Search for the cell housing the specified text and yield its (X, Y) center coordinate. 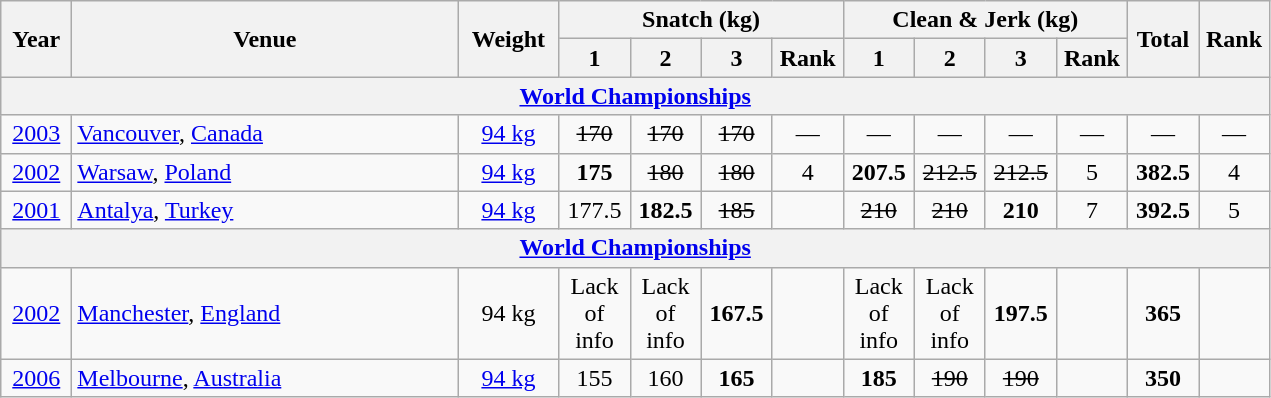
Manchester, England (265, 313)
Year (36, 39)
Clean & Jerk (kg) (985, 20)
207.5 (878, 172)
392.5 (1162, 210)
382.5 (1162, 172)
2006 (36, 378)
350 (1162, 378)
175 (594, 172)
2003 (36, 134)
2001 (36, 210)
Weight (508, 39)
Venue (265, 39)
Vancouver, Canada (265, 134)
182.5 (666, 210)
155 (594, 378)
160 (666, 378)
Melbourne, Australia (265, 378)
Snatch (kg) (701, 20)
197.5 (1020, 313)
Total (1162, 39)
177.5 (594, 210)
Warsaw, Poland (265, 172)
167.5 (736, 313)
365 (1162, 313)
7 (1092, 210)
Antalya, Turkey (265, 210)
165 (736, 378)
